Extract the (x, y) coordinate from the center of the cell holding the provided text.  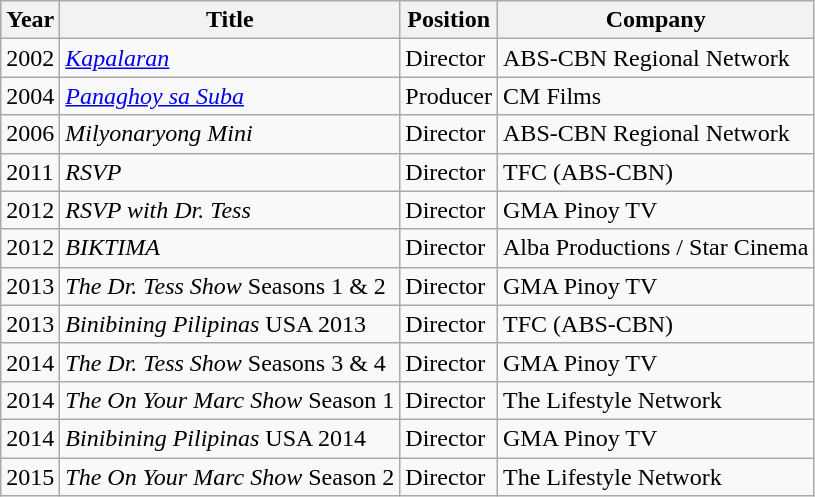
BIKTIMA (230, 248)
Panaghoy sa Suba (230, 96)
2006 (30, 134)
2004 (30, 96)
Binibining Pilipinas USA 2014 (230, 438)
The On Your Marc Show Season 1 (230, 400)
2011 (30, 172)
Company (656, 20)
Position (449, 20)
The Dr. Tess Show Seasons 3 & 4 (230, 362)
Milyonaryong Mini (230, 134)
Kapalaran (230, 58)
Binibining Pilipinas USA 2013 (230, 324)
Year (30, 20)
2015 (30, 477)
The On Your Marc Show Season 2 (230, 477)
Title (230, 20)
2002 (30, 58)
Producer (449, 96)
RSVP with Dr. Tess (230, 210)
RSVP (230, 172)
The Dr. Tess Show Seasons 1 & 2 (230, 286)
Alba Productions / Star Cinema (656, 248)
CM Films (656, 96)
